Capture the cell that displays the provided text and extract its (x, y) central coordinate. 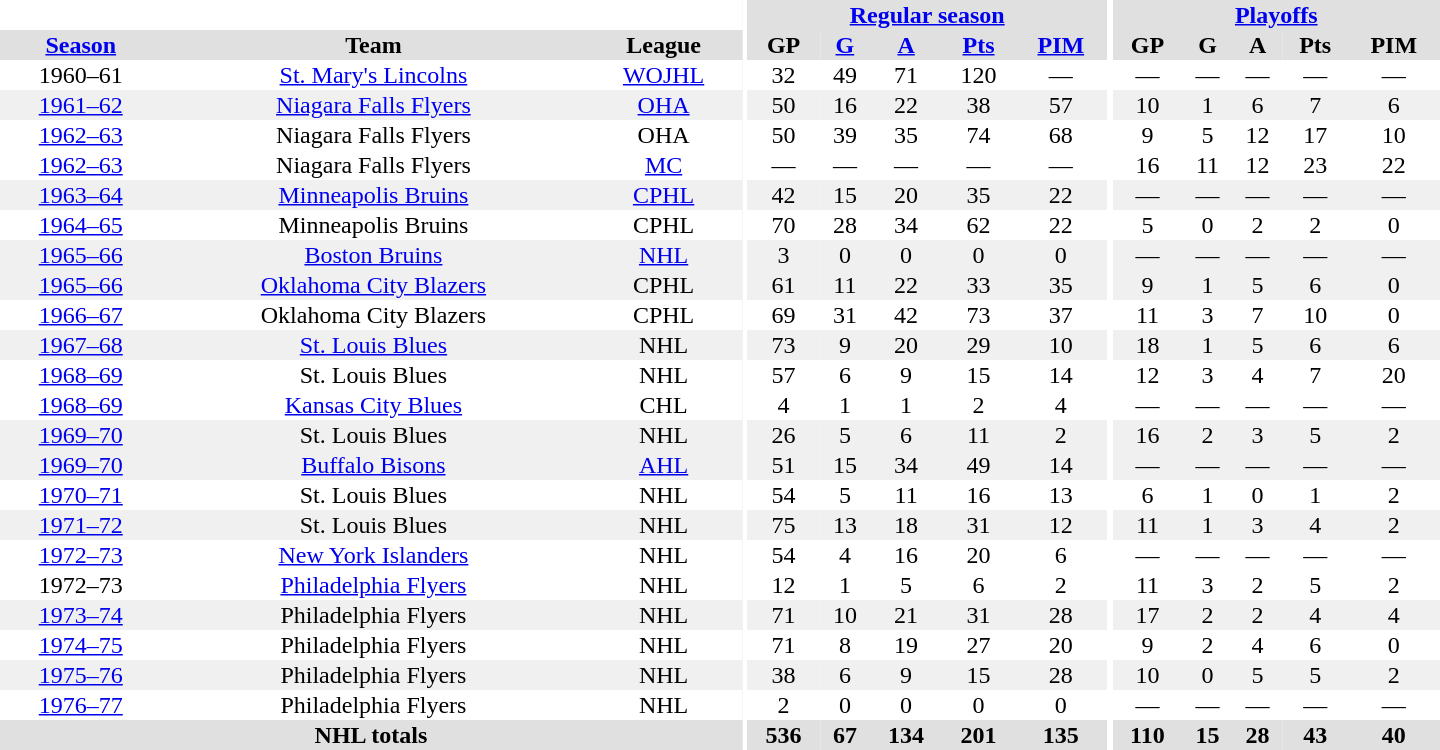
1976–77 (81, 705)
74 (978, 135)
62 (978, 225)
33 (978, 285)
29 (978, 345)
New York Islanders (374, 555)
1974–75 (81, 645)
Buffalo Bisons (374, 465)
43 (1316, 735)
1963–64 (81, 195)
1961–62 (81, 105)
Kansas City Blues (374, 405)
68 (1061, 135)
26 (783, 435)
MC (664, 165)
1966–67 (81, 315)
WOJHL (664, 75)
Season (81, 45)
69 (783, 315)
19 (906, 645)
40 (1394, 735)
1971–72 (81, 525)
1970–71 (81, 495)
27 (978, 645)
League (664, 45)
1964–65 (81, 225)
1960–61 (81, 75)
536 (783, 735)
8 (845, 645)
NHL totals (371, 735)
120 (978, 75)
37 (1061, 315)
75 (783, 525)
Boston Bruins (374, 255)
61 (783, 285)
23 (1316, 165)
1975–76 (81, 675)
St. Mary's Lincolns (374, 75)
CHL (664, 405)
110 (1147, 735)
201 (978, 735)
Playoffs (1276, 15)
Regular season (927, 15)
70 (783, 225)
21 (906, 615)
135 (1061, 735)
67 (845, 735)
AHL (664, 465)
Team (374, 45)
1967–68 (81, 345)
51 (783, 465)
1973–74 (81, 615)
32 (783, 75)
39 (845, 135)
134 (906, 735)
